Extract the [x, y] coordinate from the center of the cell holding the provided text.  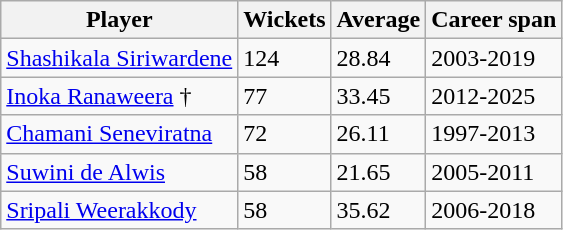
Wickets [284, 20]
2003-2019 [494, 58]
35.62 [378, 210]
26.11 [378, 134]
28.84 [378, 58]
2012-2025 [494, 96]
Player [120, 20]
Shashikala Siriwardene [120, 58]
Sripali Weerakkody [120, 210]
33.45 [378, 96]
1997-2013 [494, 134]
Career span [494, 20]
Suwini de Alwis [120, 172]
Chamani Seneviratna [120, 134]
Average [378, 20]
77 [284, 96]
2006-2018 [494, 210]
2005-2011 [494, 172]
21.65 [378, 172]
Inoka Ranaweera † [120, 96]
124 [284, 58]
72 [284, 134]
